From the cell containing the given text, extract its center point as [X, Y] coordinate. 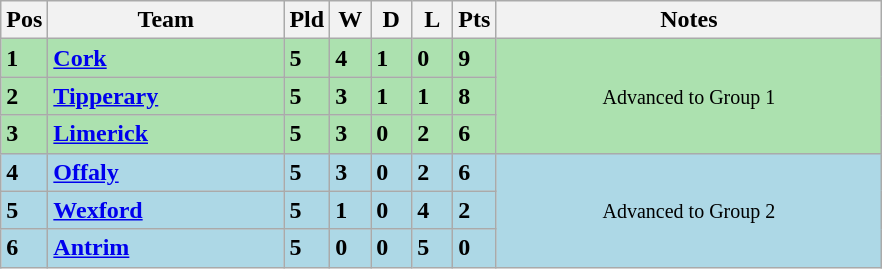
Pld [307, 20]
9 [474, 58]
W [350, 20]
Tipperary [166, 96]
Offaly [166, 172]
Team [166, 20]
Advanced to Group 1 [689, 96]
8 [474, 96]
Antrim [166, 248]
D [392, 20]
Cork [166, 58]
Advanced to Group 2 [689, 210]
Limerick [166, 134]
Wexford [166, 210]
Pos [24, 20]
Pts [474, 20]
L [432, 20]
Notes [689, 20]
